Determine the (X, Y) coordinate at the center of the cell enclosing the given text.  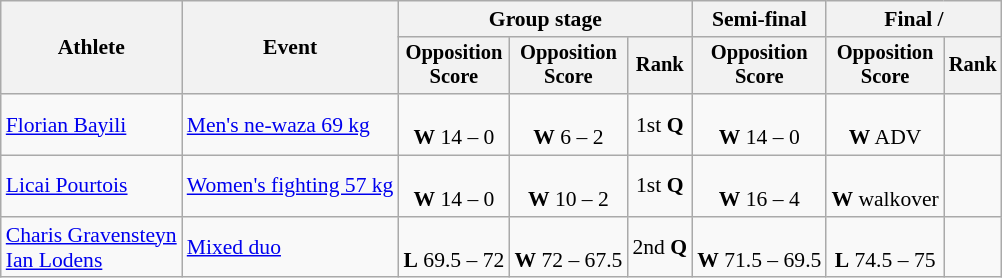
W ADV (884, 124)
W walkover (884, 186)
Athlete (92, 48)
L 74.5 – 75 (884, 248)
W 71.5 – 69.5 (759, 248)
W 72 – 67.5 (568, 248)
Final / (914, 19)
Women's fighting 57 kg (290, 186)
Group stage (545, 19)
Men's ne-waza 69 kg (290, 124)
2nd Q (660, 248)
Mixed duo (290, 248)
L 69.5 – 72 (454, 248)
Licai Pourtois (92, 186)
Florian Bayili (92, 124)
W 10 – 2 (568, 186)
Charis GravensteynIan Lodens (92, 248)
Event (290, 48)
Semi-final (759, 19)
W 6 – 2 (568, 124)
W 16 – 4 (759, 186)
